From the cell containing the given text, extract its center point as (x, y) coordinate. 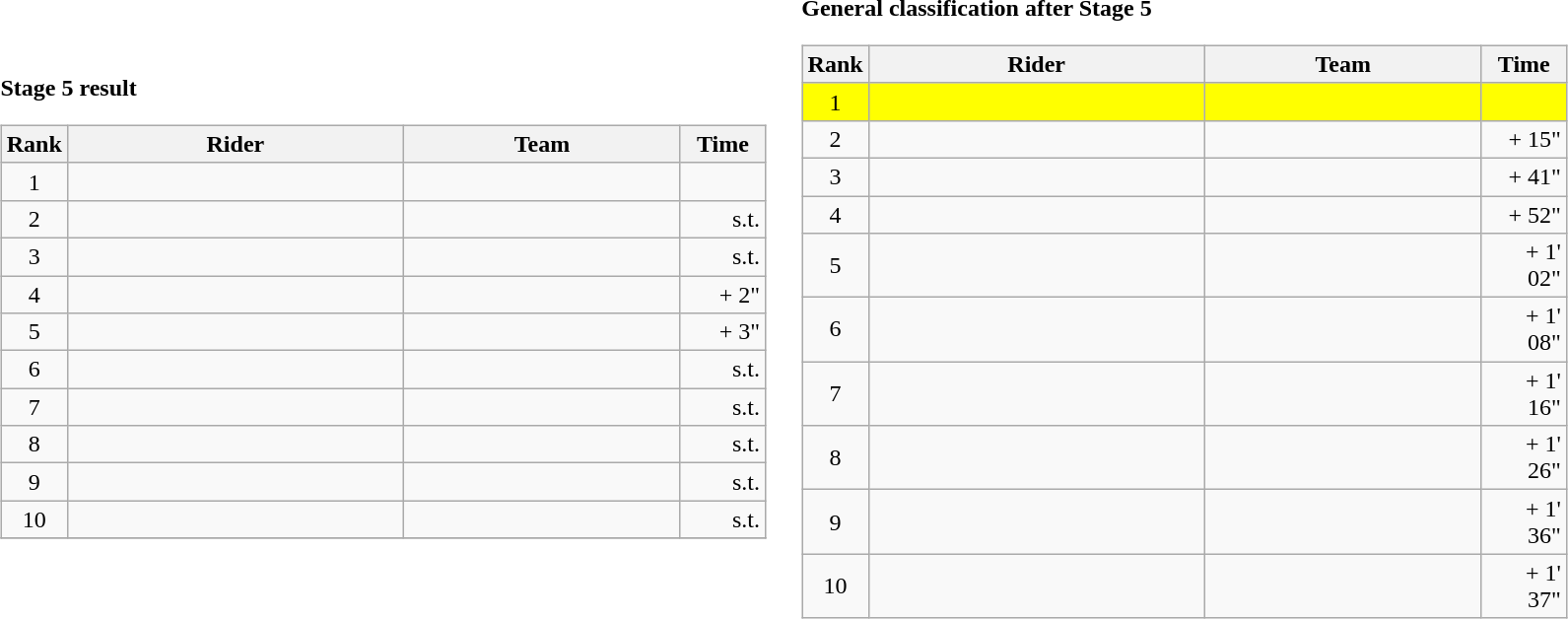
+ 1' 37" (1524, 585)
+ 52" (1524, 214)
+ 41" (1524, 176)
+ 1' 36" (1524, 522)
+ 15" (1524, 139)
+ 1' 26" (1524, 457)
+ 3" (722, 332)
+ 1' 16" (1524, 394)
+ 1' 02" (1524, 266)
+ 2" (722, 295)
+ 1' 08" (1524, 329)
